Pinpoint the cell where the given text exists, returning its (x, y) midpoint coordinate. 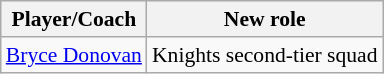
Bryce Donovan (74, 55)
Knights second-tier squad (265, 55)
Player/Coach (74, 19)
New role (265, 19)
